Output the (X, Y) coordinate of the center of the cell containing the given text.  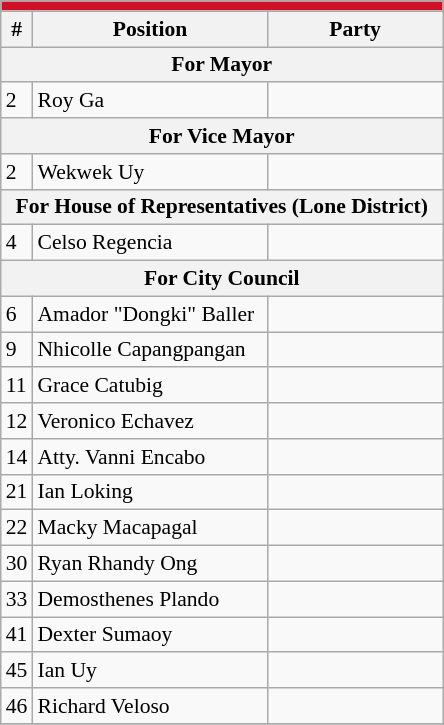
Celso Regencia (150, 243)
46 (17, 706)
Position (150, 29)
4 (17, 243)
Ian Uy (150, 671)
Roy Ga (150, 101)
Wekwek Uy (150, 172)
For City Council (222, 279)
Nhicolle Capangpangan (150, 350)
# (17, 29)
Dexter Sumaoy (150, 635)
Grace Catubig (150, 386)
Party (356, 29)
Richard Veloso (150, 706)
Veronico Echavez (150, 421)
33 (17, 599)
Amador "Dongki" Baller (150, 314)
30 (17, 564)
9 (17, 350)
Ian Loking (150, 492)
11 (17, 386)
22 (17, 528)
14 (17, 457)
For Vice Mayor (222, 136)
Atty. Vanni Encabo (150, 457)
41 (17, 635)
21 (17, 492)
6 (17, 314)
Demosthenes Plando (150, 599)
Ryan Rhandy Ong (150, 564)
45 (17, 671)
For House of Representatives (Lone District) (222, 207)
12 (17, 421)
Macky Macapagal (150, 528)
For Mayor (222, 65)
